Determine the [x, y] coordinate at the center of the cell enclosing the given text.  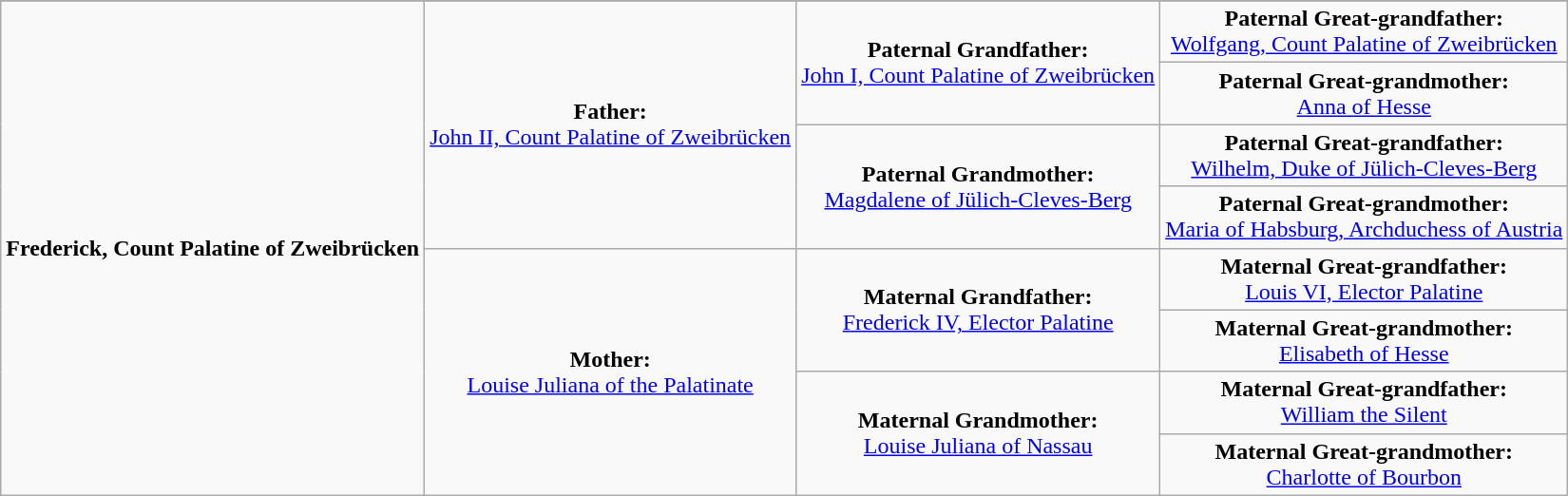
Mother:Louise Juliana of the Palatinate [610, 372]
Paternal Grandfather:John I, Count Palatine of Zweibrücken [979, 63]
Father:John II, Count Palatine of Zweibrücken [610, 124]
Maternal Great-grandmother:Elisabeth of Hesse [1365, 340]
Maternal Great-grandfather:William the Silent [1365, 403]
Maternal Grandfather:Frederick IV, Elector Palatine [979, 310]
Maternal Great-grandfather:Louis VI, Elector Palatine [1365, 279]
Paternal Great-grandfather:Wolfgang, Count Palatine of Zweibrücken [1365, 32]
Maternal Grandmother:Louise Juliana of Nassau [979, 433]
Paternal Great-grandfather:Wilhelm, Duke of Jülich-Cleves-Berg [1365, 156]
Maternal Great-grandmother:Charlotte of Bourbon [1365, 464]
Paternal Great-grandmother:Maria of Habsburg, Archduchess of Austria [1365, 217]
Frederick, Count Palatine of Zweibrücken [213, 248]
Paternal Grandmother:Magdalene of Jülich-Cleves-Berg [979, 186]
Paternal Great-grandmother:Anna of Hesse [1365, 93]
